Determine the (X, Y) coordinate at the center of the cell enclosing the given text.  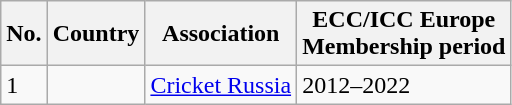
2012–2022 (404, 85)
Association (221, 34)
No. (24, 34)
Country (96, 34)
1 (24, 85)
Cricket Russia (221, 85)
ECC/ICC EuropeMembership period (404, 34)
